From the cell containing the given text, extract its center point as [x, y] coordinate. 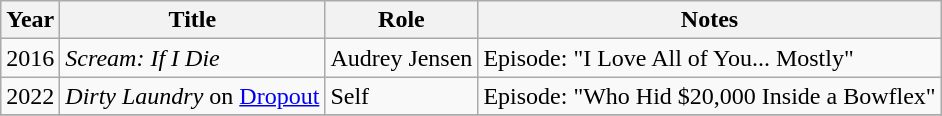
Audrey Jensen [402, 58]
Notes [710, 20]
2016 [30, 58]
Episode: "I Love All of You... Mostly" [710, 58]
Year [30, 20]
Episode: "Who Hid $20,000 Inside a Bowflex" [710, 96]
Self [402, 96]
Scream: If I Die [192, 58]
Title [192, 20]
2022 [30, 96]
Role [402, 20]
Dirty Laundry on Dropout [192, 96]
